Find where the given text appears and provide that cell's center as (x, y) coordinate. 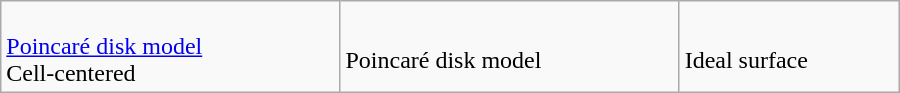
Poincaré disk model (510, 47)
Ideal surface (789, 47)
Poincaré disk modelCell-centered (170, 47)
